Search for the cell housing the specified text and yield its (x, y) center coordinate. 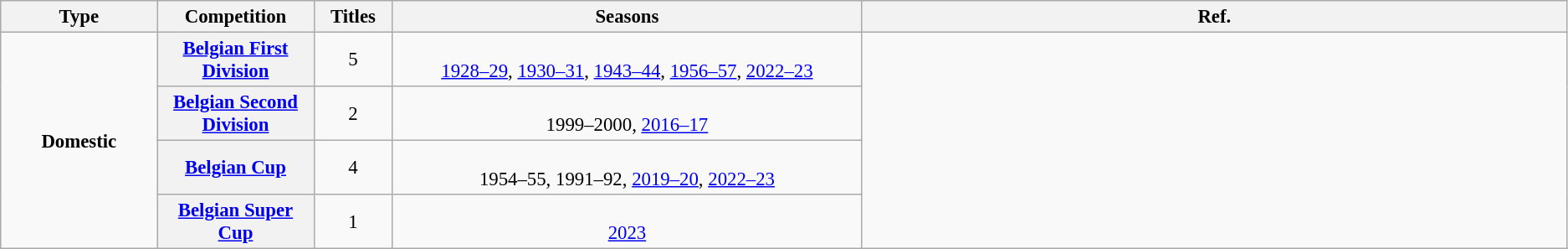
Domestic (79, 141)
4 (353, 168)
Competition (236, 17)
1928–29, 1930–31, 1943–44, 1956–57, 2022–23 (628, 60)
Seasons (628, 17)
Type (79, 17)
1954–55, 1991–92, 2019–20, 2022–23 (628, 168)
5 (353, 60)
2023 (628, 221)
Belgian Super Cup (236, 221)
Belgian Second Division (236, 114)
Belgian First Division (236, 60)
Ref. (1214, 17)
1 (353, 221)
Belgian Cup (236, 168)
2 (353, 114)
Titles (353, 17)
1999–2000, 2016–17 (628, 114)
